Return the (X, Y) coordinate for the center point of the cell that contains the specified text.  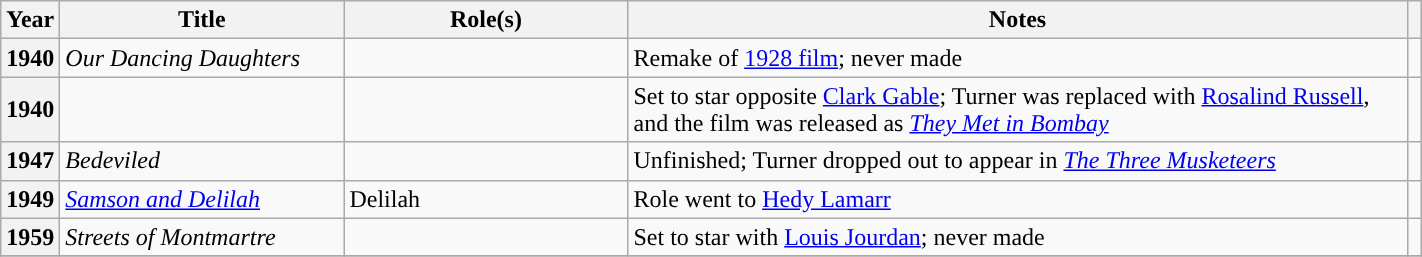
Bedeviled (202, 161)
Notes (1018, 20)
Role went to Hedy Lamarr (1018, 199)
Title (202, 20)
Year (30, 20)
1949 (30, 199)
Set to star with Louis Jourdan; never made (1018, 237)
1959 (30, 237)
1947 (30, 161)
Streets of Montmartre (202, 237)
Set to star opposite Clark Gable; Turner was replaced with Rosalind Russell, and the film was released as They Met in Bombay (1018, 110)
Delilah (486, 199)
Samson and Delilah (202, 199)
Unfinished; Turner dropped out to appear in The Three Musketeers (1018, 161)
Role(s) (486, 20)
Remake of 1928 film; never made (1018, 58)
Our Dancing Daughters (202, 58)
